Find where the given text appears and provide that cell's center as [X, Y] coordinate. 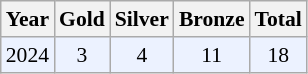
11 [212, 55]
Silver [142, 19]
3 [82, 55]
Year [28, 19]
Bronze [212, 19]
Gold [82, 19]
2024 [28, 55]
4 [142, 55]
18 [278, 55]
Total [278, 19]
